Identify which cell holds the provided text, then report its (X, Y) central coordinate. 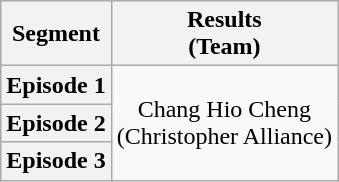
Results (Team) (224, 34)
Episode 3 (56, 161)
Chang Hio Cheng(Christopher Alliance) (224, 123)
Episode 1 (56, 85)
Segment (56, 34)
Episode 2 (56, 123)
